Find where the given text appears and provide that cell's center as [x, y] coordinate. 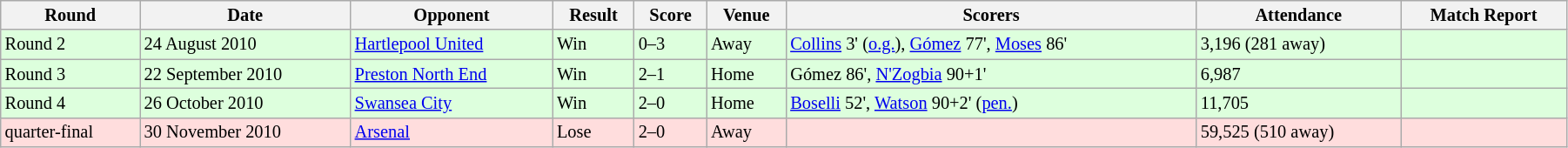
Match Report [1484, 15]
Score [670, 15]
11,705 [1298, 103]
6,987 [1298, 74]
Round 2 [70, 44]
30 November 2010 [245, 132]
24 August 2010 [245, 44]
22 September 2010 [245, 74]
Gómez 86', N'Zogbia 90+1' [991, 74]
Collins 3' (o.g.), Gómez 77', Moses 86' [991, 44]
Arsenal [452, 132]
Lose [593, 132]
Opponent [452, 15]
Attendance [1298, 15]
59,525 (510 away) [1298, 132]
Preston North End [452, 74]
Scorers [991, 15]
26 October 2010 [245, 103]
Round [70, 15]
Hartlepool United [452, 44]
2–1 [670, 74]
Round 4 [70, 103]
Result [593, 15]
Boselli 52', Watson 90+2' (pen.) [991, 103]
Round 3 [70, 74]
3,196 (281 away) [1298, 44]
0–3 [670, 44]
Venue [747, 15]
Date [245, 15]
quarter-final [70, 132]
Swansea City [452, 103]
